Extract the (x, y) coordinate from the center of the cell holding the provided text.  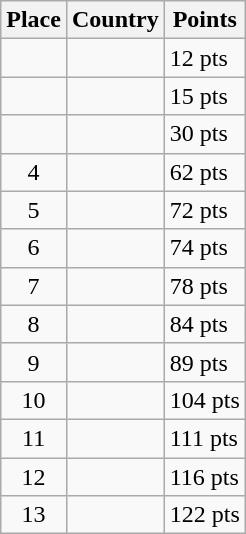
122 pts (204, 515)
5 (34, 210)
111 pts (204, 438)
Place (34, 20)
6 (34, 248)
78 pts (204, 286)
9 (34, 362)
4 (34, 172)
89 pts (204, 362)
11 (34, 438)
15 pts (204, 96)
72 pts (204, 210)
12 pts (204, 58)
Points (204, 20)
84 pts (204, 324)
74 pts (204, 248)
8 (34, 324)
7 (34, 286)
116 pts (204, 477)
Country (115, 20)
13 (34, 515)
12 (34, 477)
30 pts (204, 134)
10 (34, 400)
62 pts (204, 172)
104 pts (204, 400)
